Locate the cell with the specified text and output its (x, y) center coordinate. 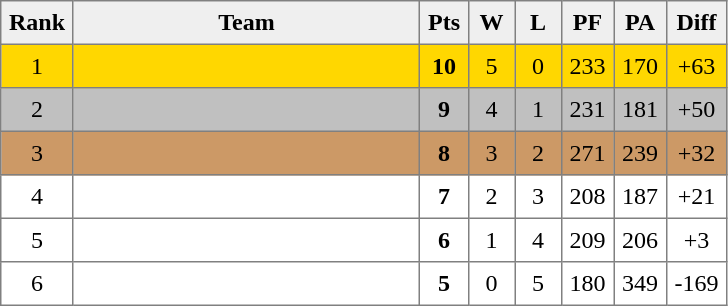
206 (640, 240)
170 (640, 66)
+3 (696, 240)
+32 (696, 153)
180 (587, 284)
Rank (38, 23)
PA (640, 23)
208 (587, 197)
187 (640, 197)
PF (587, 23)
+21 (696, 197)
209 (587, 240)
9 (444, 110)
+63 (696, 66)
L (538, 23)
+50 (696, 110)
233 (587, 66)
8 (444, 153)
-169 (696, 284)
239 (640, 153)
231 (587, 110)
7 (444, 197)
349 (640, 284)
271 (587, 153)
Team (246, 23)
Pts (444, 23)
W (491, 23)
181 (640, 110)
Diff (696, 23)
10 (444, 66)
